Identify which cell holds the provided text, then report its (x, y) central coordinate. 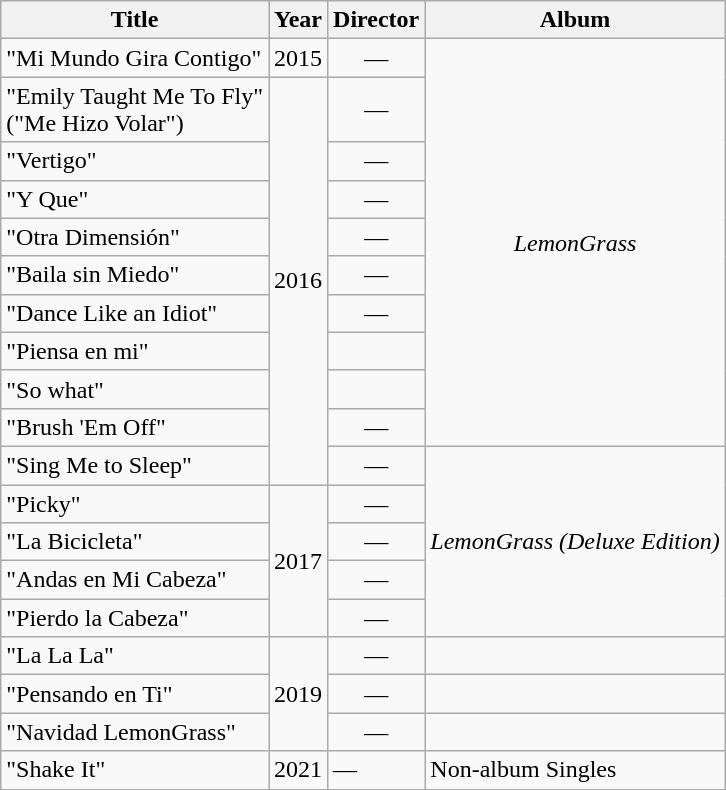
"Brush 'Em Off" (135, 427)
2016 (298, 281)
Album (575, 20)
Title (135, 20)
"La Bicicleta" (135, 542)
"Vertigo" (135, 161)
"Navidad LemonGrass" (135, 732)
"Shake It" (135, 770)
2021 (298, 770)
"Pierdo la Cabeza" (135, 618)
"Sing Me to Sleep" (135, 465)
"Dance Like an Idiot" (135, 313)
"Picky" (135, 503)
"Pensando en Ti" (135, 694)
"Emily Taught Me To Fly"("Me Hizo Volar") (135, 110)
Director (376, 20)
Year (298, 20)
Non-album Singles (575, 770)
"So what" (135, 389)
"Y Que" (135, 199)
2015 (298, 58)
2019 (298, 694)
"Otra Dimensión" (135, 237)
LemonGrass (575, 243)
"Baila sin Miedo" (135, 275)
2017 (298, 560)
LemonGrass (Deluxe Edition) (575, 541)
"Mi Mundo Gira Contigo" (135, 58)
"Piensa en mi" (135, 351)
"Andas en Mi Cabeza" (135, 580)
"La La La" (135, 656)
